For the text-containing cell, return its midpoint in [x, y] coordinate format. 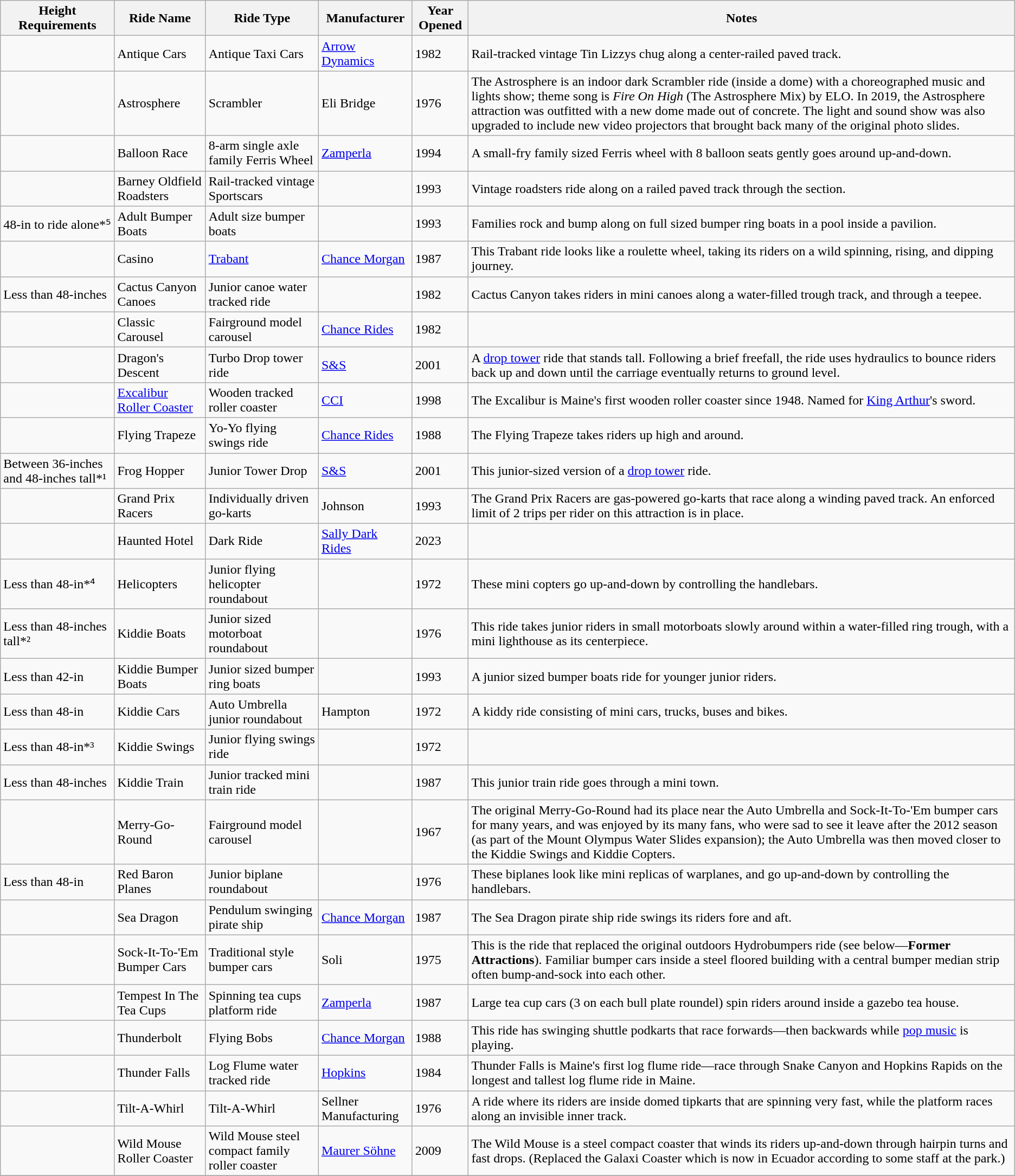
Junior tracked mini train ride [262, 782]
Scrambler [262, 103]
1998 [440, 400]
2023 [440, 541]
Traditional style bumper cars [262, 960]
Less than 48-in*⁴ [57, 584]
Rail-tracked vintage Tin Lizzys chug along a center-railed paved track. [742, 53]
Dark Ride [262, 541]
This Trabant ride looks like a roulette wheel, taking its riders on a wild spinning, rising, and dipping journey. [742, 259]
A kiddy ride consisting of mini cars, trucks, buses and bikes. [742, 711]
1975 [440, 960]
Hampton [365, 711]
Merry-Go-Round [160, 832]
This junior-sized version of a drop tower ride. [742, 471]
Thunder Falls is Maine's first log flume ride—race through Snake Canyon and Hopkins Rapids on the longest and tallest log flume ride in Maine. [742, 1072]
1994 [440, 153]
Arrow Dynamics [365, 53]
Antique Cars [160, 53]
Grand Prix Racers [160, 506]
Individually driven go-karts [262, 506]
48-in to ride alone*⁵ [57, 223]
Thunder Falls [160, 1072]
Eli Bridge [365, 103]
CCI [365, 400]
1967 [440, 832]
This ride has swinging shuttle podkarts that race forwards—then backwards while pop music is playing. [742, 1038]
Junior sized motorboat roundabout [262, 634]
Yo-Yo flying swings ride [262, 435]
Junior flying swings ride [262, 747]
Kiddie Bumper Boats [160, 677]
Pendulum swinging pirate ship [262, 917]
1984 [440, 1072]
Hopkins [365, 1072]
Between 36-inches and 48-inches tall*¹ [57, 471]
Sea Dragon [160, 917]
2009 [440, 1151]
Rail-tracked vintage Sportscars [262, 189]
Antique Taxi Cars [262, 53]
Height Requirements [57, 18]
Large tea cup cars (3 on each bull plate roundel) spin riders around inside a gazebo tea house. [742, 1002]
Less than 48-inches tall*² [57, 634]
Flying Bobs [262, 1038]
Kiddie Cars [160, 711]
Sally Dark Rides [365, 541]
8-arm single axle family Ferris Wheel [262, 153]
Johnson [365, 506]
Ride Name [160, 18]
Adult Bumper Boats [160, 223]
Wild Mouse Roller Coaster [160, 1151]
Junior sized bumper ring boats [262, 677]
Classic Carousel [160, 330]
Cactus Canyon Canoes [160, 294]
Junior biplane roundabout [262, 882]
Haunted Hotel [160, 541]
Spinning tea cups platform ride [262, 1002]
The Flying Trapeze takes riders up high and around. [742, 435]
Junior flying helicopter roundabout [262, 584]
Excalibur Roller Coaster [160, 400]
Kiddie Train [160, 782]
Manufacturer [365, 18]
Junior Tower Drop [262, 471]
Balloon Race [160, 153]
Log Flume water tracked ride [262, 1072]
Families rock and bump along on full sized bumper ring boats in a pool inside a pavilion. [742, 223]
The Excalibur is Maine's first wooden roller coaster since 1948. Named for King Arthur's sword. [742, 400]
Year Opened [440, 18]
Wild Mouse steel compact family roller coaster [262, 1151]
The Sea Dragon pirate ship ride swings its riders fore and aft. [742, 917]
These mini copters go up-and-down by controlling the handlebars. [742, 584]
Notes [742, 18]
Turbo Drop tower ride [262, 364]
Cactus Canyon takes riders in mini canoes along a water-filled trough track, and through a teepee. [742, 294]
Kiddie Boats [160, 634]
Less than 42-in [57, 677]
Red Baron Planes [160, 882]
Thunderbolt [160, 1038]
Wooden tracked roller coaster [262, 400]
These biplanes look like mini replicas of warplanes, and go up-and-down by controlling the handlebars. [742, 882]
Helicopters [160, 584]
Soli [365, 960]
Adult size bumper boats [262, 223]
A ride where its riders are inside domed tipkarts that are spinning very fast, while the platform races along an invisible inner track. [742, 1108]
Kiddie Swings [160, 747]
Flying Trapeze [160, 435]
Frog Hopper [160, 471]
Barney Oldfield Roadsters [160, 189]
A small-fry family sized Ferris wheel with 8 balloon seats gently goes around up-and-down. [742, 153]
Sock-It-To-'Em Bumper Cars [160, 960]
Maurer Söhne [365, 1151]
Less than 48-in*³ [57, 747]
A junior sized bumper boats ride for younger junior riders. [742, 677]
Auto Umbrella junior roundabout [262, 711]
Astrosphere [160, 103]
Junior canoe water tracked ride [262, 294]
Trabant [262, 259]
This junior train ride goes through a mini town. [742, 782]
Ride Type [262, 18]
Dragon's Descent [160, 364]
Casino [160, 259]
Sellner Manufacturing [365, 1108]
Vintage roadsters ride along on a railed paved track through the section. [742, 189]
Tempest In The Tea Cups [160, 1002]
This ride takes junior riders in small motorboats slowly around within a water-filled ring trough, with a mini lighthouse as its centerpiece. [742, 634]
